Provide the (x, y) coordinate of the cell's center where the given text is located.  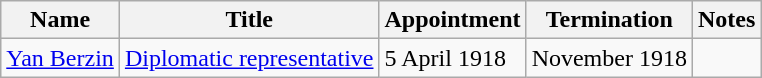
Termination (609, 20)
Diplomatic representative (249, 58)
November 1918 (609, 58)
5 April 1918 (452, 58)
Yan Berzin (60, 58)
Name (60, 20)
Notes (726, 20)
Appointment (452, 20)
Title (249, 20)
